Search for the cell housing the specified text and yield its [X, Y] center coordinate. 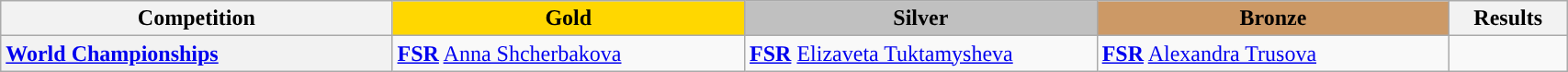
FSR Elizaveta Tuktamysheva [921, 54]
Results [1508, 18]
FSR Anna Shcherbakova [569, 54]
World Championships [197, 54]
Bronze [1273, 18]
Competition [197, 18]
FSR Alexandra Trusova [1273, 54]
Gold [569, 18]
Silver [921, 18]
